Detect which cell encompasses the target text, then output its (X, Y) center coordinate. 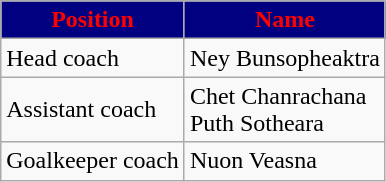
Head coach (93, 58)
Ney Bunsopheaktra (284, 58)
Chet Chanrachana Puth Sotheara (284, 110)
Position (93, 20)
Assistant coach (93, 110)
Name (284, 20)
Nuon Veasna (284, 161)
Goalkeeper coach (93, 161)
